Pinpoint the cell where the given text exists, returning its (X, Y) midpoint coordinate. 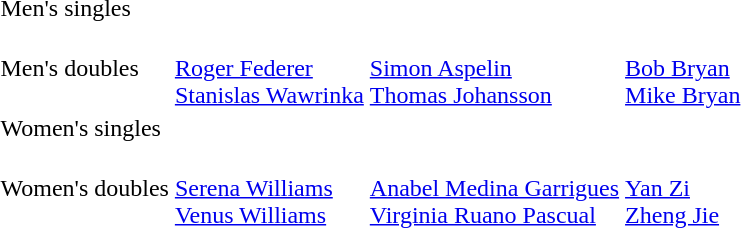
Roger Federer Stanislas Wawrinka (269, 68)
Simon Aspelin Thomas Johansson (494, 68)
